Provide the (X, Y) coordinate of the cell's center where the given text is located.  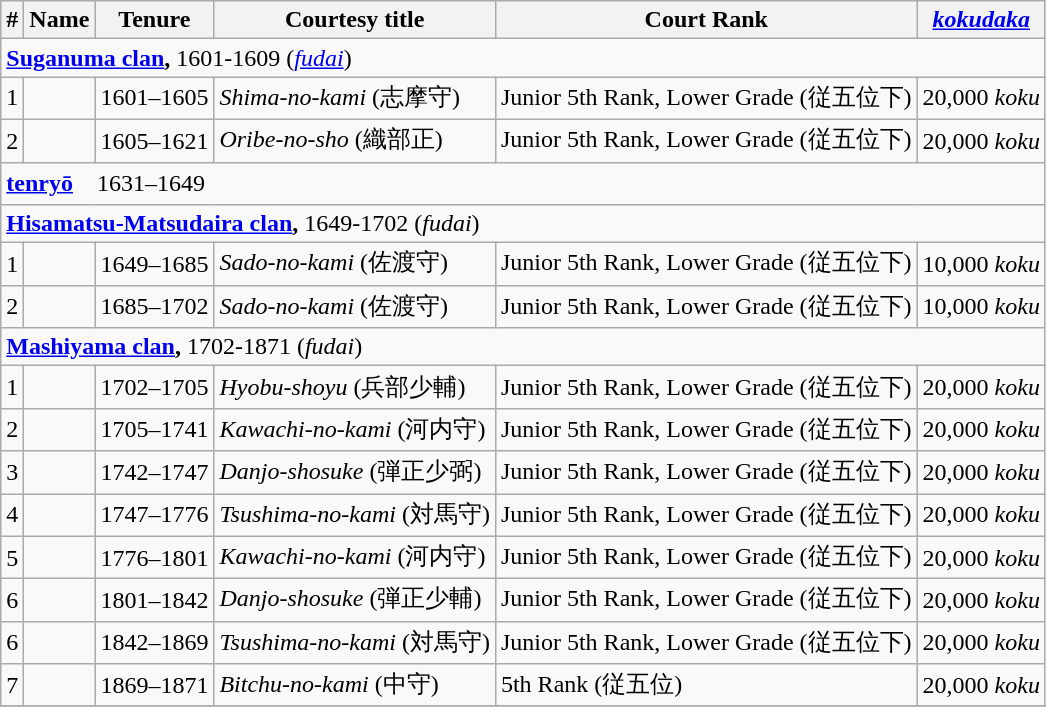
1801–1842 (154, 600)
# (12, 20)
1605–1621 (154, 140)
4 (12, 516)
1705–1741 (154, 430)
3 (12, 472)
5th Rank (従五位) (706, 686)
1742–1747 (154, 472)
Danjo-shosuke (弾正少弼) (355, 472)
5 (12, 558)
Courtesy title (355, 20)
Name (60, 20)
Suganuma clan, 1601-1609 (fudai) (524, 58)
Bitchu-no-kami (中守) (355, 686)
1747–1776 (154, 516)
1702–1705 (154, 388)
1869–1871 (154, 686)
1776–1801 (154, 558)
Oribe-no-sho (織部正) (355, 140)
1649–1685 (154, 264)
1842–1869 (154, 642)
1685–1702 (154, 306)
Mashiyama clan, 1702-1871 (fudai) (524, 347)
Danjo-shosuke (弾正少輔) (355, 600)
1601–1605 (154, 98)
tenryō 1631–1649 (524, 184)
Court Rank (706, 20)
Tenure (154, 20)
Hisamatsu-Matsudaira clan, 1649-1702 (fudai) (524, 224)
kokudaka (981, 20)
Shima-no-kami (志摩守) (355, 98)
7 (12, 686)
Hyobu-shoyu (兵部少輔) (355, 388)
